Capture the cell that displays the provided text and extract its [X, Y] central coordinate. 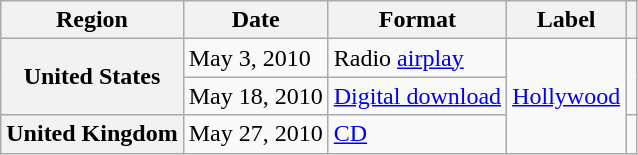
May 27, 2010 [256, 134]
Hollywood [566, 96]
CD [417, 134]
Radio airplay [417, 58]
Date [256, 20]
Label [566, 20]
Format [417, 20]
United States [92, 77]
United Kingdom [92, 134]
May 18, 2010 [256, 96]
May 3, 2010 [256, 58]
Digital download [417, 96]
Region [92, 20]
